Determine the (X, Y) coordinate at the center of the cell enclosing the given text.  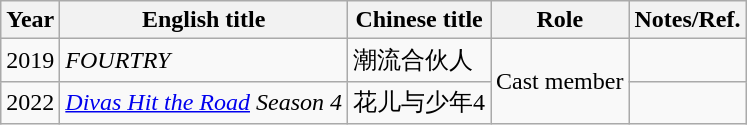
花儿与少年4 (420, 102)
潮流合伙人 (420, 60)
Divas Hit the Road Season 4 (204, 102)
Notes/Ref. (688, 20)
FOURTRY (204, 60)
2022 (30, 102)
Chinese title (420, 20)
Role (560, 20)
2019 (30, 60)
Year (30, 20)
English title (204, 20)
Cast member (560, 82)
